For the text-containing cell, return its midpoint in [X, Y] coordinate format. 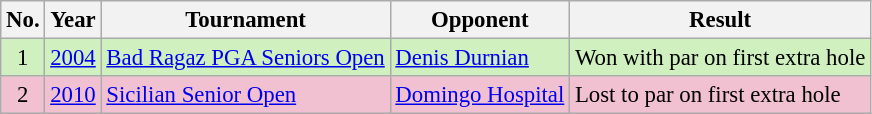
Result [720, 20]
Year [73, 20]
Lost to par on first extra hole [720, 95]
Domingo Hospital [480, 95]
Denis Durnian [480, 58]
Tournament [246, 20]
No. [23, 20]
Sicilian Senior Open [246, 95]
2 [23, 95]
Won with par on first extra hole [720, 58]
2010 [73, 95]
2004 [73, 58]
Opponent [480, 20]
1 [23, 58]
Bad Ragaz PGA Seniors Open [246, 58]
